Capture the cell that displays the provided text and extract its [X, Y] central coordinate. 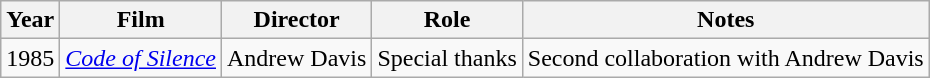
Notes [726, 20]
Special thanks [447, 58]
1985 [30, 58]
Film [141, 20]
Andrew Davis [297, 58]
Director [297, 20]
Year [30, 20]
Role [447, 20]
Code of Silence [141, 58]
Second collaboration with Andrew Davis [726, 58]
